Pinpoint the cell where the given text exists, returning its [X, Y] midpoint coordinate. 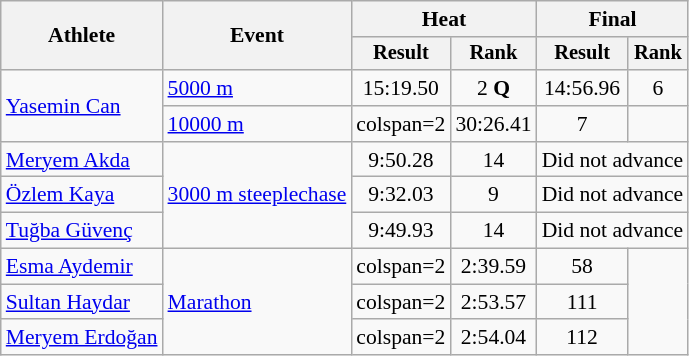
Heat [444, 19]
9:49.93 [400, 231]
2:54.04 [493, 338]
Final [613, 19]
14:56.96 [582, 88]
Meryem Akda [82, 160]
Özlem Kaya [82, 195]
Esma Aydemir [82, 267]
6 [658, 88]
58 [582, 267]
111 [582, 302]
Tuğba Güvenç [82, 231]
5000 m [258, 88]
112 [582, 338]
Marathon [258, 302]
Sultan Haydar [82, 302]
2:39.59 [493, 267]
9:50.28 [400, 160]
2:53.57 [493, 302]
9 [493, 195]
30:26.41 [493, 124]
15:19.50 [400, 88]
3000 m steeplechase [258, 196]
Meryem Erdoğan [82, 338]
Yasemin Can [82, 106]
2 Q [493, 88]
10000 m [258, 124]
9:32.03 [400, 195]
Athlete [82, 36]
7 [582, 124]
Event [258, 36]
